For the text-containing cell, return its midpoint in [x, y] coordinate format. 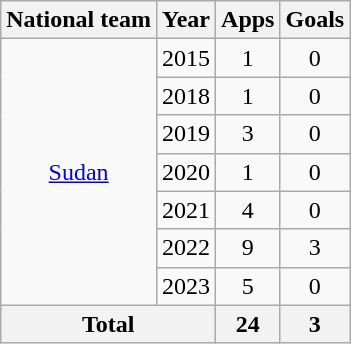
2023 [186, 286]
Year [186, 20]
4 [248, 210]
Sudan [79, 172]
2019 [186, 134]
9 [248, 248]
Apps [248, 20]
National team [79, 20]
Goals [315, 20]
2018 [186, 96]
2021 [186, 210]
2015 [186, 58]
5 [248, 286]
2022 [186, 248]
2020 [186, 172]
24 [248, 324]
Total [108, 324]
